Capture the cell that displays the provided text and extract its [x, y] central coordinate. 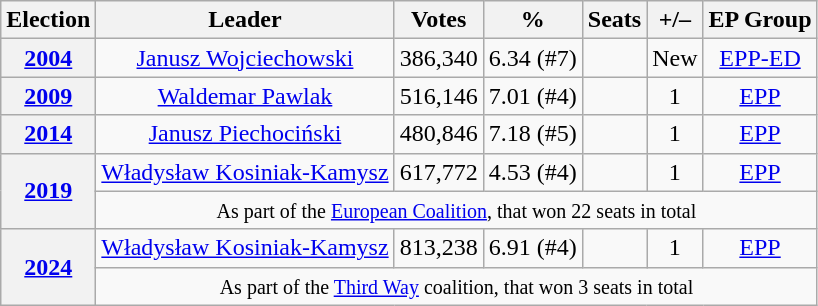
516,146 [438, 96]
As part of the Third Way coalition, that won 3 seats in total [456, 286]
New [675, 58]
Leader [245, 20]
2024 [48, 267]
% [532, 20]
Seats [614, 20]
Election [48, 20]
Waldemar Pawlak [245, 96]
As part of the European Coalition, that won 22 seats in total [456, 210]
4.53 (#4) [532, 172]
7.01 (#4) [532, 96]
2019 [48, 191]
Janusz Piechociński [245, 134]
+/– [675, 20]
Janusz Wojciechowski [245, 58]
Votes [438, 20]
2004 [48, 58]
EPP-ED [760, 58]
6.91 (#4) [532, 248]
6.34 (#7) [532, 58]
7.18 (#5) [532, 134]
480,846 [438, 134]
617,772 [438, 172]
2009 [48, 96]
2014 [48, 134]
386,340 [438, 58]
813,238 [438, 248]
EP Group [760, 20]
